Capture the cell that displays the provided text and extract its (X, Y) central coordinate. 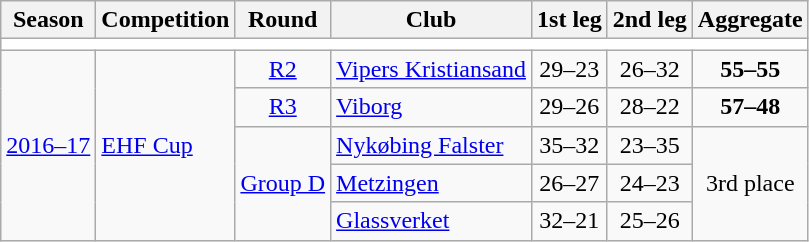
Round (283, 20)
Season (48, 20)
1st leg (570, 20)
EHF Cup (166, 145)
23–35 (650, 145)
3rd place (750, 183)
24–23 (650, 183)
Aggregate (750, 20)
55–55 (750, 69)
25–26 (650, 221)
2016–17 (48, 145)
2nd leg (650, 20)
Viborg (432, 107)
Glassverket (432, 221)
R3 (283, 107)
Competition (166, 20)
Metzingen (432, 183)
Nykøbing Falster (432, 145)
Group D (283, 183)
32–21 (570, 221)
26–32 (650, 69)
26–27 (570, 183)
35–32 (570, 145)
Vipers Kristiansand (432, 69)
29–26 (570, 107)
Club (432, 20)
R2 (283, 69)
29–23 (570, 69)
57–48 (750, 107)
28–22 (650, 107)
